Capture the cell that displays the provided text and extract its (X, Y) central coordinate. 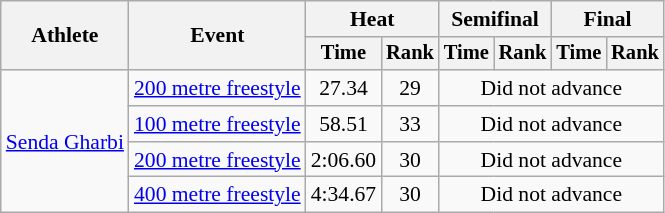
100 metre freestyle (218, 124)
29 (410, 88)
Event (218, 36)
27.34 (344, 88)
Final (607, 19)
400 metre freestyle (218, 195)
Heat (372, 19)
Semifinal (495, 19)
2:06.60 (344, 160)
58.51 (344, 124)
4:34.67 (344, 195)
Senda Gharbi (65, 141)
33 (410, 124)
Athlete (65, 36)
